Return (X, Y) of the center of cell containing provided text 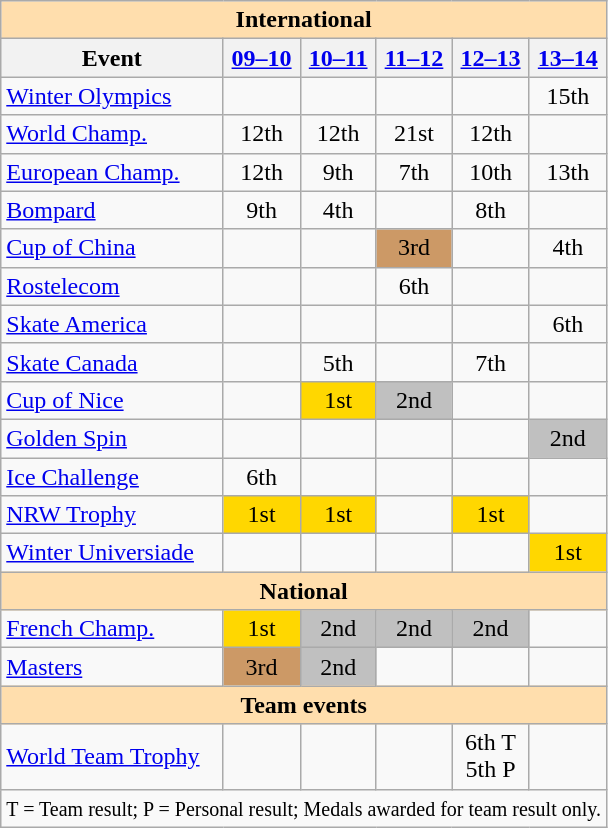
15th (568, 96)
Rostelecom (112, 286)
International (304, 20)
World Champ. (112, 134)
10th (490, 172)
Event (112, 58)
NRW Trophy (112, 515)
T = Team result; P = Personal result; Medals awarded for team result only. (304, 808)
5th (338, 362)
Winter Olympics (112, 96)
12–13 (490, 58)
Skate Canada (112, 362)
8th (490, 210)
Cup of China (112, 248)
Winter Universiade (112, 553)
21st (414, 134)
World Team Trophy (112, 756)
09–10 (262, 58)
10–11 (338, 58)
11–12 (414, 58)
6th T 5th P (490, 756)
Golden Spin (112, 438)
Masters (112, 667)
Bompard (112, 210)
Team events (304, 705)
13–14 (568, 58)
Cup of Nice (112, 400)
National (304, 591)
French Champ. (112, 629)
Ice Challenge (112, 477)
European Champ. (112, 172)
13th (568, 172)
Skate America (112, 324)
